Detect which cell encompasses the target text, then output its (X, Y) center coordinate. 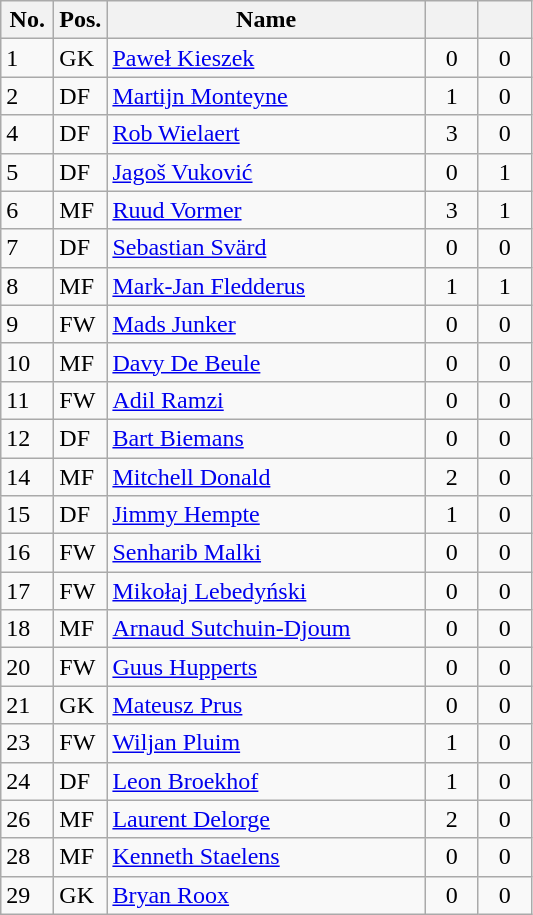
5 (28, 172)
Mateusz Prus (266, 705)
Ruud Vormer (266, 210)
15 (28, 515)
9 (28, 324)
Sebastian Svärd (266, 248)
Jimmy Hempte (266, 515)
Adil Ramzi (266, 400)
14 (28, 477)
No. (28, 20)
Jagoš Vuković (266, 172)
10 (28, 362)
28 (28, 857)
29 (28, 895)
24 (28, 781)
Mitchell Donald (266, 477)
Mads Junker (266, 324)
21 (28, 705)
17 (28, 591)
20 (28, 667)
Rob Wielaert (266, 134)
Wiljan Pluim (266, 743)
8 (28, 286)
18 (28, 629)
23 (28, 743)
Laurent Delorge (266, 819)
Mark-Jan Fledderus (266, 286)
12 (28, 438)
Davy De Beule (266, 362)
Kenneth Staelens (266, 857)
Bart Biemans (266, 438)
Bryan Roox (266, 895)
Senharib Malki (266, 553)
Guus Hupperts (266, 667)
Name (266, 20)
Mikołaj Lebedyński (266, 591)
4 (28, 134)
11 (28, 400)
Martijn Monteyne (266, 96)
Leon Broekhof (266, 781)
6 (28, 210)
7 (28, 248)
Pos. (80, 20)
16 (28, 553)
Paweł Kieszek (266, 58)
26 (28, 819)
Arnaud Sutchuin-Djoum (266, 629)
